Provide the [x, y] coordinate of the cell's center where the given text is located.  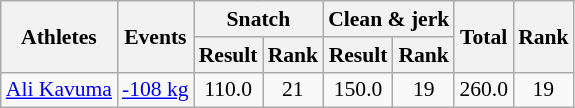
Events [156, 36]
110.0 [228, 90]
21 [294, 90]
Total [484, 36]
-108 kg [156, 90]
Ali Kavuma [59, 90]
Snatch [258, 19]
Clean & jerk [388, 19]
260.0 [484, 90]
150.0 [358, 90]
Athletes [59, 36]
